Pinpoint the cell where the given text exists, returning its [X, Y] midpoint coordinate. 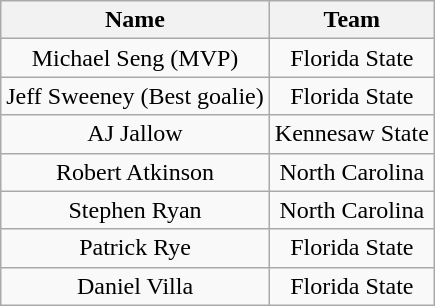
Jeff Sweeney (Best goalie) [136, 96]
Name [136, 20]
Patrick Rye [136, 248]
Kennesaw State [352, 134]
Team [352, 20]
Robert Atkinson [136, 172]
Daniel Villa [136, 286]
Stephen Ryan [136, 210]
Michael Seng (MVP) [136, 58]
AJ Jallow [136, 134]
